Provide the [x, y] coordinate of the cell's center where the given text is located.  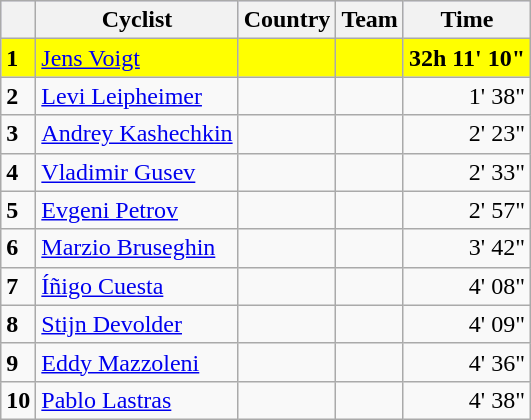
4' 36" [466, 362]
4' 38" [466, 400]
4 [18, 172]
Andrey Kashechkin [137, 134]
5 [18, 210]
1 [18, 58]
2' 57" [466, 210]
8 [18, 324]
Íñigo Cuesta [137, 286]
Jens Voigt [137, 58]
Marzio Bruseghin [137, 248]
4' 08" [466, 286]
2' 23" [466, 134]
Cyclist [137, 20]
2 [18, 96]
Pablo Lastras [137, 400]
Levi Leipheimer [137, 96]
Stijn Devolder [137, 324]
1' 38" [466, 96]
2' 33" [466, 172]
Team [370, 20]
Vladimir Gusev [137, 172]
Eddy Mazzoleni [137, 362]
3 [18, 134]
Time [466, 20]
6 [18, 248]
7 [18, 286]
3' 42" [466, 248]
10 [18, 400]
32h 11' 10" [466, 58]
9 [18, 362]
Evgeni Petrov [137, 210]
Country [287, 20]
4' 09" [466, 324]
